Search for the cell housing the specified text and yield its [x, y] center coordinate. 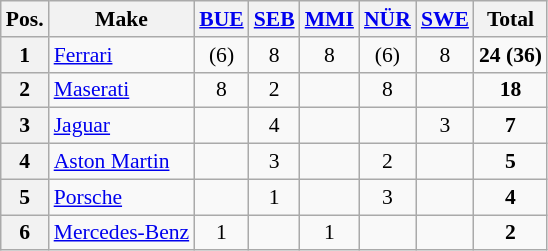
Ferrari [122, 55]
6 [25, 233]
SEB [274, 19]
Jaguar [122, 126]
Maserati [122, 90]
7 [510, 126]
Aston Martin [122, 162]
Total [510, 19]
24 (36) [510, 55]
Porsche [122, 197]
Mercedes-Benz [122, 233]
18 [510, 90]
Make [122, 19]
NÜR [388, 19]
BUE [222, 19]
SWE [445, 19]
Pos. [25, 19]
MMI [330, 19]
